Determine the (X, Y) coordinate at the center of the cell enclosing the given text.  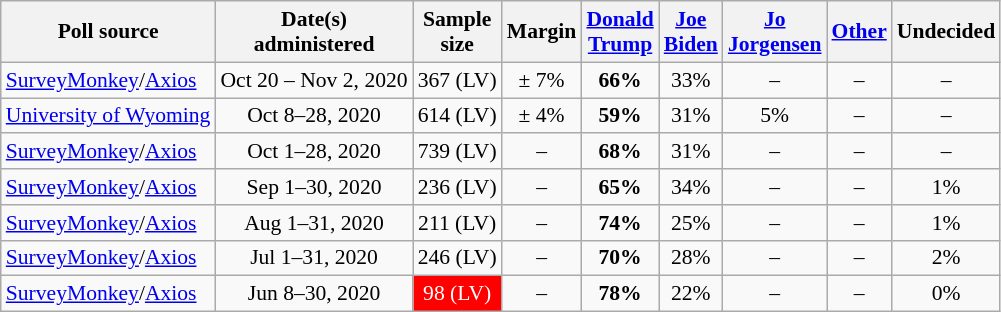
68% (620, 152)
Date(s)administered (314, 32)
Samplesize (458, 32)
78% (620, 294)
± 4% (542, 116)
Poll source (108, 32)
University of Wyoming (108, 116)
Sep 1–30, 2020 (314, 187)
Oct 8–28, 2020 (314, 116)
5% (775, 116)
66% (620, 80)
22% (691, 294)
98 (LV) (458, 294)
739 (LV) (458, 152)
2% (946, 258)
34% (691, 187)
Oct 20 – Nov 2, 2020 (314, 80)
28% (691, 258)
614 (LV) (458, 116)
33% (691, 80)
Other (860, 32)
70% (620, 258)
246 (LV) (458, 258)
± 7% (542, 80)
0% (946, 294)
236 (LV) (458, 187)
25% (691, 223)
211 (LV) (458, 223)
Margin (542, 32)
JoeBiden (691, 32)
Oct 1–28, 2020 (314, 152)
59% (620, 116)
Jul 1–31, 2020 (314, 258)
Jun 8–30, 2020 (314, 294)
65% (620, 187)
74% (620, 223)
367 (LV) (458, 80)
Undecided (946, 32)
DonaldTrump (620, 32)
Aug 1–31, 2020 (314, 223)
JoJorgensen (775, 32)
